For the text-containing cell, return its midpoint in [X, Y] coordinate format. 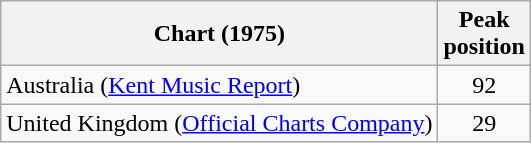
92 [484, 85]
Chart (1975) [220, 34]
29 [484, 123]
Australia (Kent Music Report) [220, 85]
United Kingdom (Official Charts Company) [220, 123]
Peak position [484, 34]
